For the text-containing cell, return its midpoint in [X, Y] coordinate format. 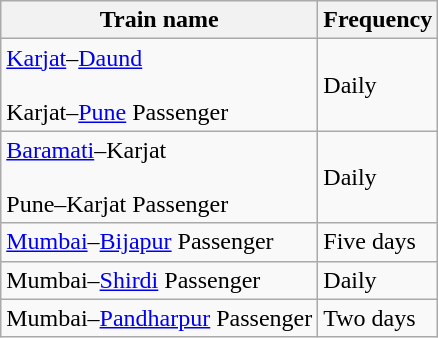
Frequency [378, 20]
Mumbai–Shirdi Passenger [160, 280]
Baramati–Karjat Pune–Karjat Passenger [160, 177]
Train name [160, 20]
Karjat–Daund Karjat–Pune Passenger [160, 85]
Five days [378, 242]
Two days [378, 318]
Mumbai–Pandharpur Passenger [160, 318]
Mumbai–Bijapur Passenger [160, 242]
